Capture the cell that displays the provided text and extract its [x, y] central coordinate. 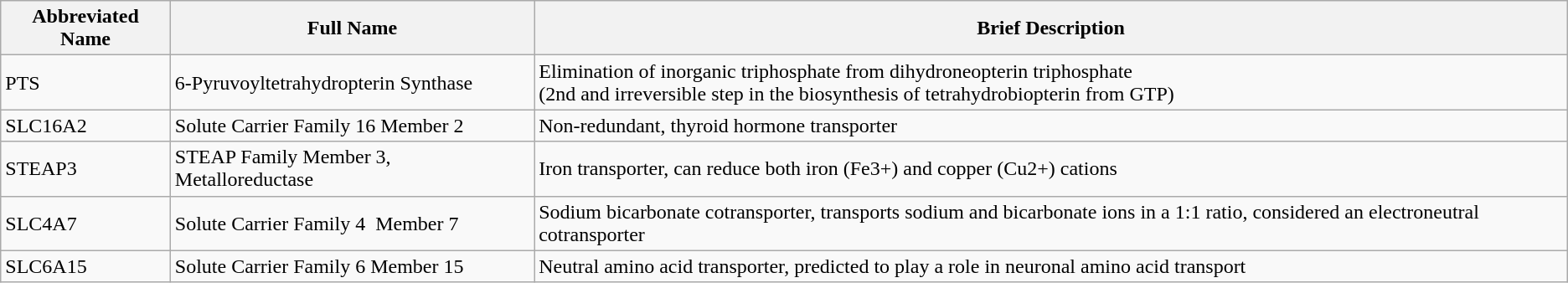
Solute Carrier Family 16 Member 2 [352, 126]
SLC6A15 [85, 266]
Iron transporter, can reduce both iron (Fe3+) and copper (Cu2+) cations [1051, 169]
Neutral amino acid transporter, predicted to play a role in neuronal amino acid transport [1051, 266]
Full Name [352, 28]
6-Pyruvoyltetrahydropterin Synthase [352, 82]
PTS [85, 82]
Sodium bicarbonate cotransporter, transports sodium and bicarbonate ions in a 1:1 ratio, considered an electroneutral cotransporter [1051, 223]
Abbreviated Name [85, 28]
STEAP Family Member 3, Metalloreductase [352, 169]
Solute Carrier Family 6 Member 15 [352, 266]
STEAP3 [85, 169]
Non-redundant, thyroid hormone transporter [1051, 126]
SLC4A7 [85, 223]
SLC16A2 [85, 126]
Solute Carrier Family 4 Member 7 [352, 223]
Brief Description [1051, 28]
